Scan for the cell matching the given text and deliver its (x, y) coordinate at center. 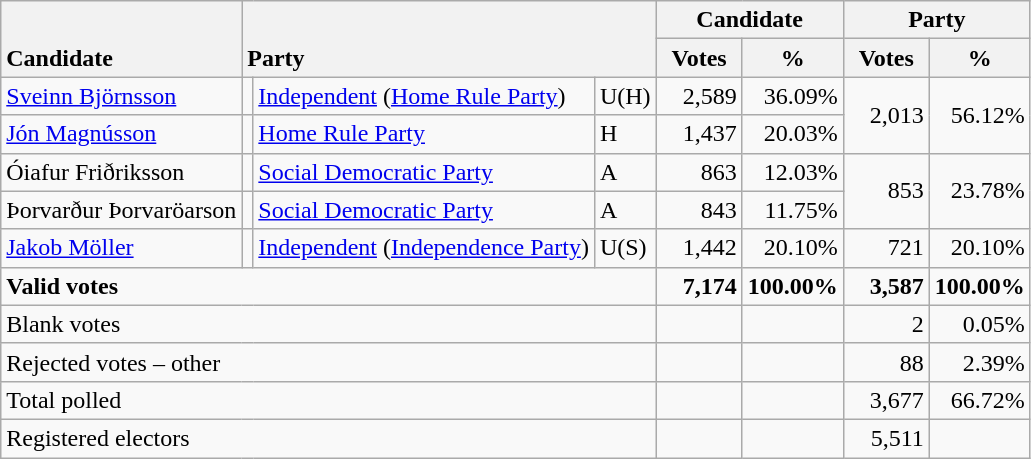
Independent (Independence Party) (424, 248)
Total polled (328, 400)
20.03% (792, 134)
843 (699, 210)
Rejected votes – other (328, 362)
36.09% (792, 96)
11.75% (792, 210)
2,589 (699, 96)
853 (886, 191)
Blank votes (328, 324)
721 (886, 248)
7,174 (699, 286)
3,677 (886, 400)
Independent (Home Rule Party) (424, 96)
Jakob Möller (122, 248)
1,437 (699, 134)
0.05% (980, 324)
1,442 (699, 248)
863 (699, 172)
5,511 (886, 438)
12.03% (792, 172)
U(S) (625, 248)
H (625, 134)
66.72% (980, 400)
2,013 (886, 115)
Home Rule Party (424, 134)
56.12% (980, 115)
Óiafur Friðriksson (122, 172)
3,587 (886, 286)
2.39% (980, 362)
U(H) (625, 96)
Jón Magnússon (122, 134)
Þorvarður Þorvaröarson (122, 210)
Sveinn Björnsson (122, 96)
88 (886, 362)
23.78% (980, 191)
Registered electors (328, 438)
2 (886, 324)
Valid votes (328, 286)
